Find where the given text appears and provide that cell's center as (x, y) coordinate. 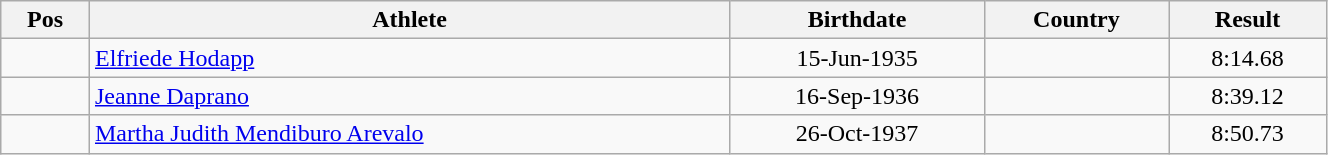
8:14.68 (1248, 58)
Country (1076, 20)
8:39.12 (1248, 96)
Martha Judith Mendiburo Arevalo (409, 134)
Pos (46, 20)
8:50.73 (1248, 134)
Jeanne Daprano (409, 96)
Birthdate (858, 20)
Elfriede Hodapp (409, 58)
Result (1248, 20)
26-Oct-1937 (858, 134)
15-Jun-1935 (858, 58)
Athlete (409, 20)
16-Sep-1936 (858, 96)
